For the text-containing cell, return its midpoint in (x, y) coordinate format. 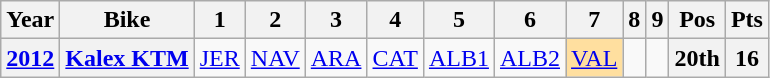
20th (697, 58)
ALB2 (530, 58)
CAT (395, 58)
8 (634, 20)
Kalex KTM (127, 58)
Pts (746, 20)
Bike (127, 20)
2012 (30, 58)
JER (220, 58)
9 (658, 20)
Year (30, 20)
4 (395, 20)
ALB1 (458, 58)
16 (746, 58)
ARA (336, 58)
6 (530, 20)
1 (220, 20)
Pos (697, 20)
2 (275, 20)
NAV (275, 58)
VAL (594, 58)
3 (336, 20)
5 (458, 20)
7 (594, 20)
